Provide the [X, Y] coordinate of the cell's center where the given text is located.  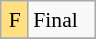
Final [61, 20]
F [14, 20]
